Detect which cell encompasses the target text, then output its [X, Y] center coordinate. 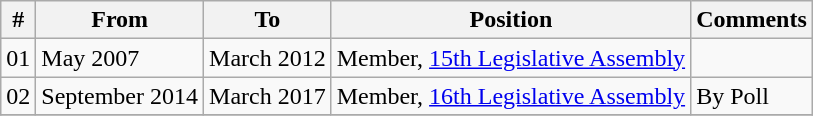
March 2017 [268, 96]
# [18, 20]
Member, 15th Legislative Assembly [510, 58]
To [268, 20]
By Poll [752, 96]
Member, 16th Legislative Assembly [510, 96]
Position [510, 20]
September 2014 [120, 96]
Comments [752, 20]
May 2007 [120, 58]
01 [18, 58]
02 [18, 96]
From [120, 20]
March 2012 [268, 58]
